Detect which cell encompasses the target text, then output its (X, Y) center coordinate. 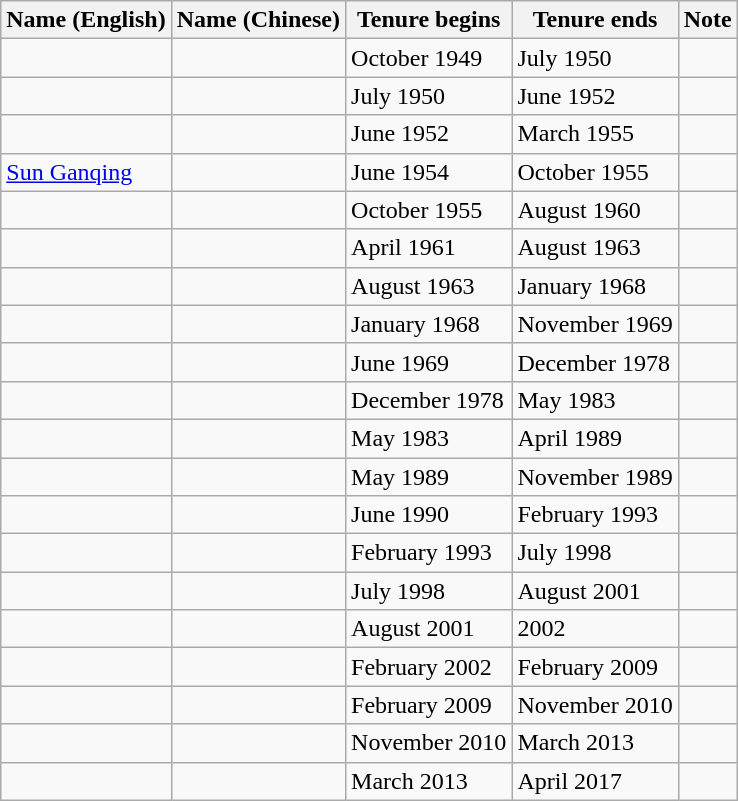
2002 (595, 629)
May 1989 (429, 477)
Sun Ganqing (86, 172)
October 1949 (429, 58)
Tenure begins (429, 20)
November 1989 (595, 477)
April 1961 (429, 248)
Name (English) (86, 20)
February 2002 (429, 667)
August 1960 (595, 210)
June 1990 (429, 515)
Note (708, 20)
April 1989 (595, 438)
November 1969 (595, 324)
June 1969 (429, 362)
June 1954 (429, 172)
Name (Chinese) (258, 20)
Tenure ends (595, 20)
March 1955 (595, 134)
April 2017 (595, 781)
